Find where the given text appears and provide that cell's center as (X, Y) coordinate. 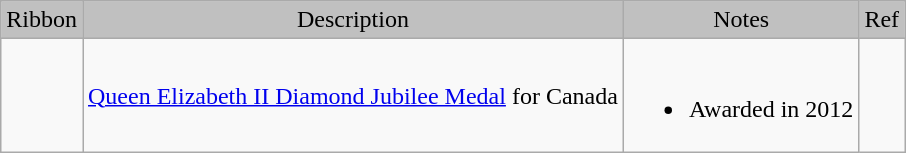
Ribbon (42, 20)
Queen Elizabeth II Diamond Jubilee Medal for Canada (352, 96)
Ref (882, 20)
Awarded in 2012 (741, 96)
Description (352, 20)
Notes (741, 20)
